Return [X, Y] of the center of cell containing provided text 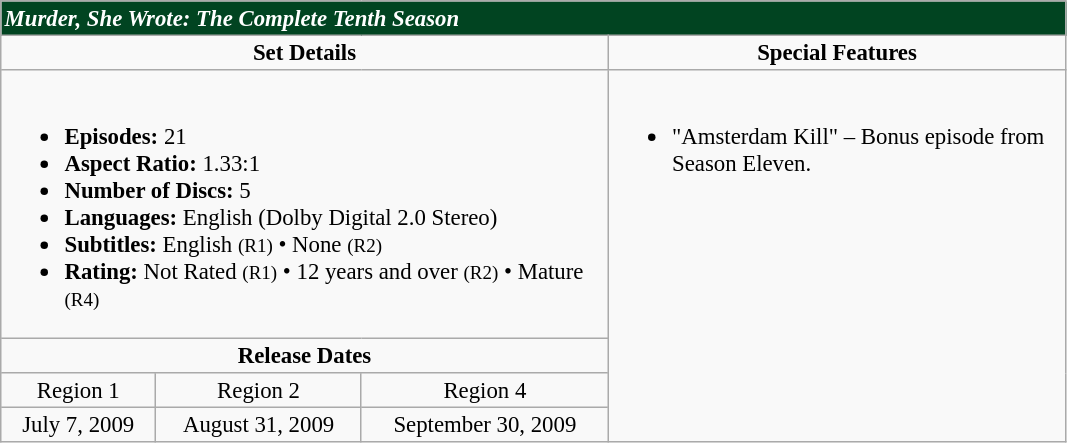
Murder, She Wrote: The Complete Tenth Season [534, 18]
Set Details [305, 52]
September 30, 2009 [484, 425]
Region 2 [259, 390]
August 31, 2009 [259, 425]
Special Features [837, 52]
"Amsterdam Kill" – Bonus episode from Season Eleven. [837, 256]
July 7, 2009 [78, 425]
Region 1 [78, 390]
Region 4 [484, 390]
Release Dates [305, 356]
